Identify which cell holds the provided text, then report its [X, Y] central coordinate. 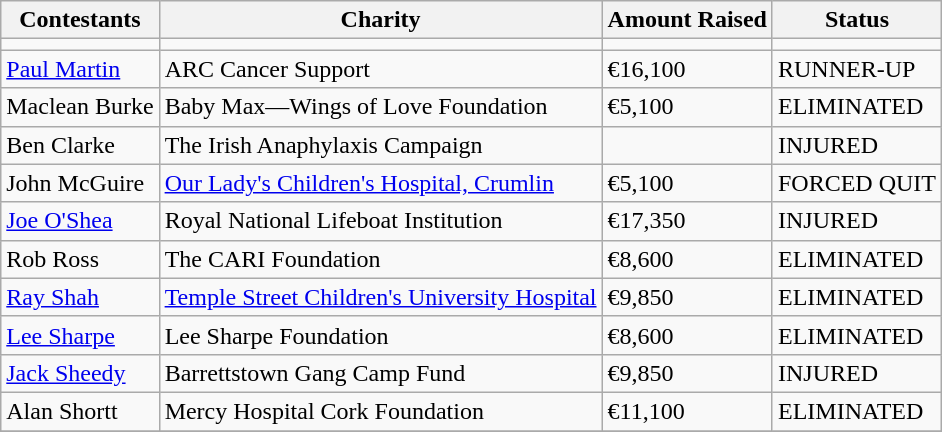
Barrettstown Gang Camp Fund [380, 373]
€11,100 [687, 411]
Charity [380, 20]
Paul Martin [80, 69]
Contestants [80, 20]
Rob Ross [80, 259]
John McGuire [80, 183]
Maclean Burke [80, 107]
Temple Street Children's University Hospital [380, 297]
Status [856, 20]
RUNNER-UP [856, 69]
Joe O'Shea [80, 221]
FORCED QUIT [856, 183]
Baby Max—Wings of Love Foundation [380, 107]
Our Lady's Children's Hospital, Crumlin [380, 183]
Lee Sharpe Foundation [380, 335]
Royal National Lifeboat Institution [380, 221]
Lee Sharpe [80, 335]
Jack Sheedy [80, 373]
Mercy Hospital Cork Foundation [380, 411]
The CARI Foundation [380, 259]
Ray Shah [80, 297]
€16,100 [687, 69]
Alan Shortt [80, 411]
€17,350 [687, 221]
Ben Clarke [80, 145]
Amount Raised [687, 20]
The Irish Anaphylaxis Campaign [380, 145]
ARC Cancer Support [380, 69]
